Determine the (X, Y) coordinate at the center of the cell enclosing the given text.  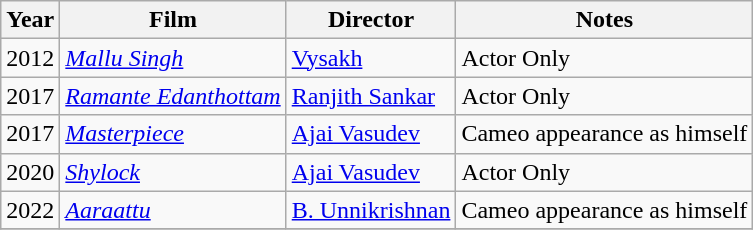
Year (30, 20)
Director (371, 20)
Notes (604, 20)
2020 (30, 172)
Vysakh (371, 58)
2012 (30, 58)
Ranjith Sankar (371, 96)
Ramante Edanthottam (173, 96)
Masterpiece (173, 134)
2022 (30, 210)
Aaraattu (173, 210)
Mallu Singh (173, 58)
B. Unnikrishnan (371, 210)
Film (173, 20)
Shylock (173, 172)
